Determine the [x, y] coordinate at the center of the cell enclosing the given text.  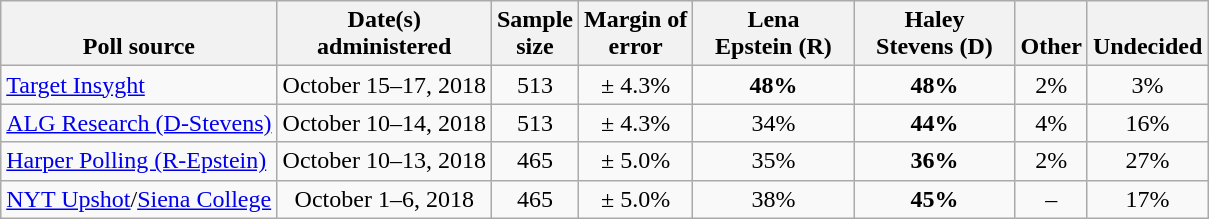
16% [1147, 123]
Other [1051, 34]
October 1–6, 2018 [384, 199]
Date(s)administered [384, 34]
October 15–17, 2018 [384, 85]
45% [934, 199]
Undecided [1147, 34]
44% [934, 123]
35% [774, 161]
36% [934, 161]
LenaEpstein (R) [774, 34]
October 10–13, 2018 [384, 161]
– [1051, 199]
Harper Polling (R-Epstein) [139, 161]
NYT Upshot/Siena College [139, 199]
Margin oferror [635, 34]
ALG Research (D-Stevens) [139, 123]
October 10–14, 2018 [384, 123]
38% [774, 199]
HaleyStevens (D) [934, 34]
Target Insyght [139, 85]
3% [1147, 85]
Poll source [139, 34]
4% [1051, 123]
17% [1147, 199]
Samplesize [534, 34]
34% [774, 123]
27% [1147, 161]
